Return the [X, Y] coordinate for the center point of the cell that contains the specified text.  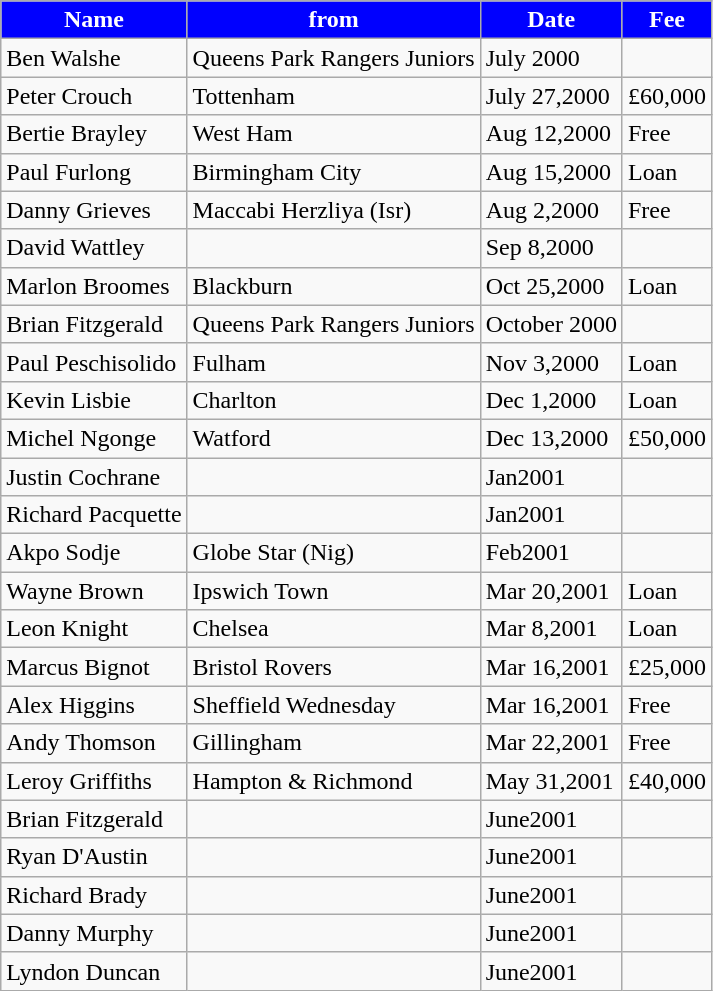
Lyndon Duncan [94, 971]
Hampton & Richmond [334, 781]
Peter Crouch [94, 96]
Dec 1,2000 [551, 400]
Mar 20,2001 [551, 591]
Sep 8,2000 [551, 248]
Mar 22,2001 [551, 743]
Date [551, 20]
Marcus Bignot [94, 667]
£25,000 [666, 667]
Ben Walshe [94, 58]
Aug 15,2000 [551, 172]
Ipswich Town [334, 591]
Mar 8,2001 [551, 629]
May 31,2001 [551, 781]
Globe Star (Nig) [334, 553]
July 27,2000 [551, 96]
Leon Knight [94, 629]
Aug 12,2000 [551, 134]
Danny Grieves [94, 210]
Maccabi Herzliya (Isr) [334, 210]
Danny Murphy [94, 933]
Aug 2,2000 [551, 210]
Charlton [334, 400]
Richard Brady [94, 895]
David Wattley [94, 248]
Oct 25,2000 [551, 286]
Gillingham [334, 743]
Dec 13,2000 [551, 438]
Feb2001 [551, 553]
Ryan D'Austin [94, 857]
West Ham [334, 134]
Bertie Brayley [94, 134]
July 2000 [551, 58]
Watford [334, 438]
£60,000 [666, 96]
Bristol Rovers [334, 667]
Nov 3,2000 [551, 362]
Blackburn [334, 286]
Richard Pacquette [94, 515]
Tottenham [334, 96]
Paul Peschisolido [94, 362]
Alex Higgins [94, 705]
Akpo Sodje [94, 553]
Wayne Brown [94, 591]
Justin Cochrane [94, 477]
Name [94, 20]
October 2000 [551, 324]
Fee [666, 20]
£50,000 [666, 438]
Kevin Lisbie [94, 400]
from [334, 20]
Fulham [334, 362]
Paul Furlong [94, 172]
£40,000 [666, 781]
Andy Thomson [94, 743]
Chelsea [334, 629]
Michel Ngonge [94, 438]
Marlon Broomes [94, 286]
Sheffield Wednesday [334, 705]
Leroy Griffiths [94, 781]
Birmingham City [334, 172]
